Determine the (x, y) coordinate at the center of the cell enclosing the given text.  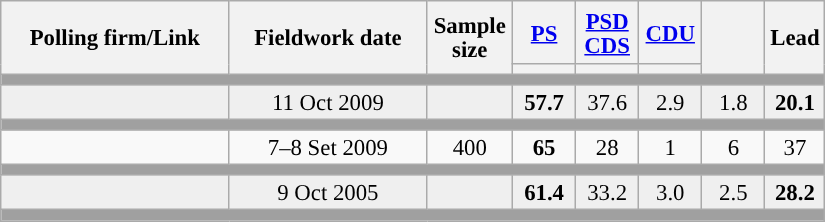
28 (608, 148)
61.4 (544, 194)
Polling firm/Link (115, 38)
6 (734, 148)
1 (670, 148)
PS (544, 32)
2.9 (670, 102)
7–8 Set 2009 (328, 148)
37 (795, 148)
Sample size (470, 38)
11 Oct 2009 (328, 102)
2.5 (734, 194)
3.0 (670, 194)
33.2 (608, 194)
20.1 (795, 102)
57.7 (544, 102)
400 (470, 148)
Lead (795, 38)
1.8 (734, 102)
65 (544, 148)
37.6 (608, 102)
CDU (670, 32)
Fieldwork date (328, 38)
9 Oct 2005 (328, 194)
28.2 (795, 194)
PSDCDS (608, 32)
